Identify which cell holds the provided text, then report its (X, Y) central coordinate. 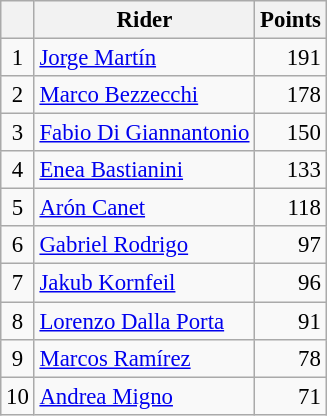
Rider (144, 20)
191 (290, 58)
4 (18, 170)
Jakub Kornfeil (144, 283)
Gabriel Rodrigo (144, 245)
Arón Canet (144, 208)
9 (18, 358)
97 (290, 245)
10 (18, 396)
150 (290, 133)
133 (290, 170)
1 (18, 58)
178 (290, 95)
Marcos Ramírez (144, 358)
Lorenzo Dalla Porta (144, 321)
71 (290, 396)
5 (18, 208)
7 (18, 283)
8 (18, 321)
2 (18, 95)
Andrea Migno (144, 396)
Points (290, 20)
3 (18, 133)
Marco Bezzecchi (144, 95)
91 (290, 321)
78 (290, 358)
Fabio Di Giannantonio (144, 133)
118 (290, 208)
Jorge Martín (144, 58)
Enea Bastianini (144, 170)
6 (18, 245)
96 (290, 283)
